Locate the cell with the specified text and output its [X, Y] center coordinate. 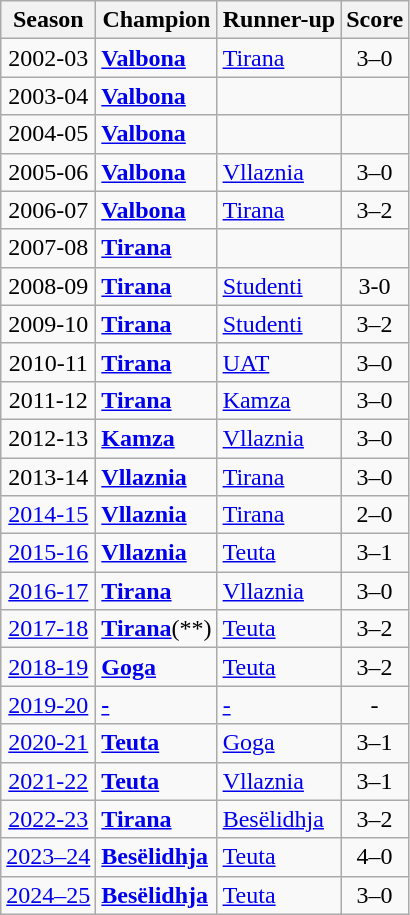
2024–25 [48, 895]
2003-04 [48, 96]
2011-12 [48, 400]
2005-06 [48, 172]
2010-11 [48, 362]
2016-17 [48, 591]
Score [375, 20]
2002-03 [48, 58]
2012-13 [48, 438]
2013-14 [48, 477]
2009-10 [48, 324]
2006-07 [48, 210]
2020-21 [48, 743]
2021-22 [48, 781]
2014-15 [48, 515]
3-0 [375, 286]
Runner-up [279, 20]
2015-16 [48, 553]
Season [48, 20]
Champion [156, 20]
2007-08 [48, 248]
2008-09 [48, 286]
Tirana(**) [156, 629]
2022-23 [48, 819]
2019-20 [48, 705]
4–0 [375, 857]
2004-05 [48, 134]
2–0 [375, 515]
2023–24 [48, 857]
2017-18 [48, 629]
2018-19 [48, 667]
UAT [279, 362]
